From the cell containing the given text, extract its center point as [x, y] coordinate. 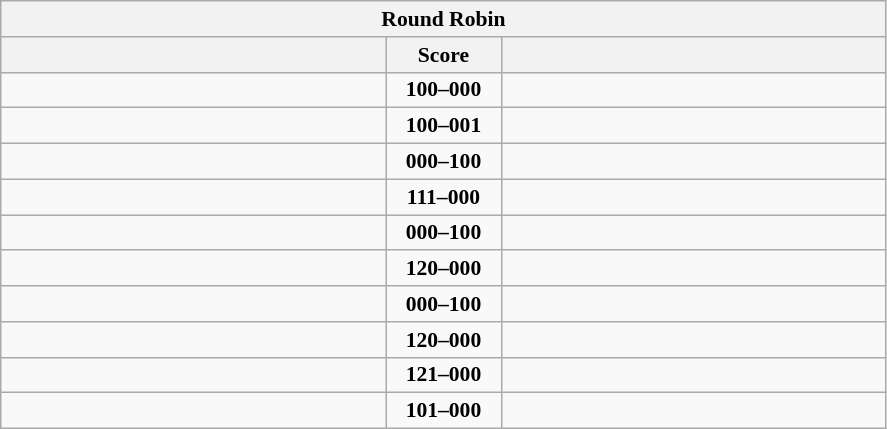
Score [444, 55]
100–000 [444, 90]
Round Robin [444, 19]
121–000 [444, 375]
111–000 [444, 197]
101–000 [444, 411]
100–001 [444, 126]
